Output the [x, y] coordinate of the center of the cell containing the given text.  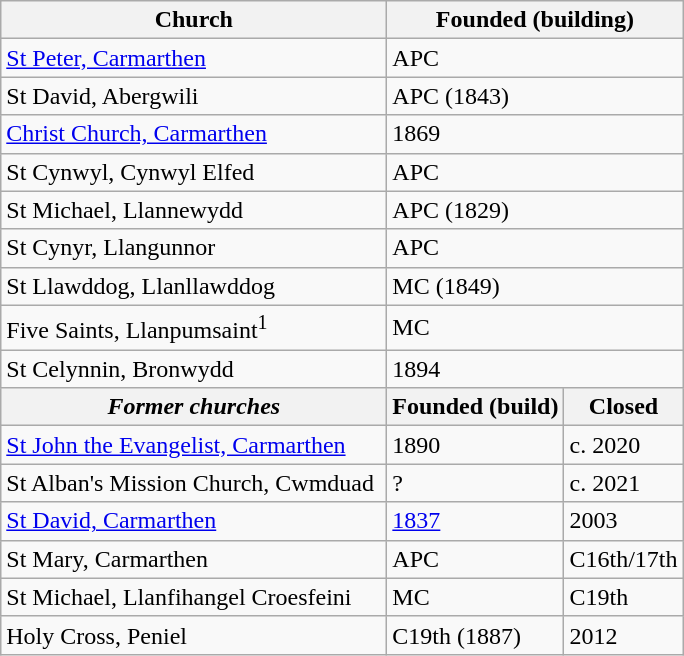
St Llawddog, Llanllawddog [194, 286]
c. 2020 [624, 445]
St John the Evangelist, Carmarthen [194, 445]
St Michael, Llanfihangel Croesfeini [194, 597]
St Cynwyl, Cynwyl Elfed [194, 172]
1894 [535, 369]
St Mary, Carmarthen [194, 559]
1869 [535, 134]
St Cynyr, Llangunnor [194, 248]
APC (1829) [535, 210]
1837 [476, 521]
St David, Abergwili [194, 96]
St David, Carmarthen [194, 521]
Closed [624, 407]
APC (1843) [535, 96]
St Alban's Mission Church, Cwmduad [194, 483]
Church [194, 20]
St Peter, Carmarthen [194, 58]
Former churches [194, 407]
C19th (1887) [476, 635]
1890 [476, 445]
MC (1849) [535, 286]
Five Saints, Llanpumsaint1 [194, 328]
C16th/17th [624, 559]
? [476, 483]
c. 2021 [624, 483]
St Michael, Llannewydd [194, 210]
C19th [624, 597]
Holy Cross, Peniel [194, 635]
2012 [624, 635]
Founded (building) [535, 20]
Christ Church, Carmarthen [194, 134]
St Celynnin, Bronwydd [194, 369]
2003 [624, 521]
Founded (build) [476, 407]
